Scan for the cell matching the given text and deliver its (x, y) coordinate at center. 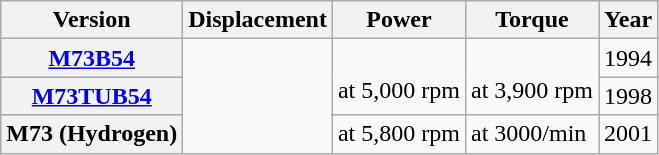
Displacement (258, 20)
1998 (628, 96)
1994 (628, 58)
M73B54 (92, 58)
at 5,800 rpm (398, 134)
Torque (532, 20)
at 3000/min (532, 134)
Year (628, 20)
at 3,900 rpm (532, 77)
2001 (628, 134)
at 5,000 rpm (398, 77)
Version (92, 20)
Power (398, 20)
M73 (Hydrogen) (92, 134)
M73TUB54 (92, 96)
